From the cell containing the given text, extract its center point as [x, y] coordinate. 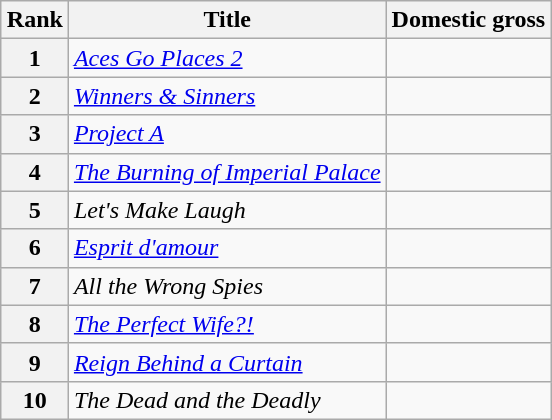
The Dead and the Deadly [227, 400]
9 [34, 362]
5 [34, 210]
3 [34, 134]
2 [34, 96]
All the Wrong Spies [227, 286]
7 [34, 286]
8 [34, 324]
Rank [34, 20]
Aces Go Places 2 [227, 58]
Title [227, 20]
Reign Behind a Curtain [227, 362]
6 [34, 248]
4 [34, 172]
Winners & Sinners [227, 96]
Let's Make Laugh [227, 210]
Esprit d'amour [227, 248]
1 [34, 58]
Project A [227, 134]
The Perfect Wife?! [227, 324]
Domestic gross [468, 20]
The Burning of Imperial Palace [227, 172]
10 [34, 400]
